Provide the (x, y) coordinate of the cell's center where the given text is located.  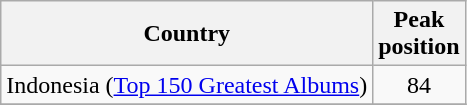
Indonesia (Top 150 Greatest Albums) (187, 85)
Country (187, 34)
84 (419, 85)
Peakposition (419, 34)
